Find where the given text appears and provide that cell's center as [X, Y] coordinate. 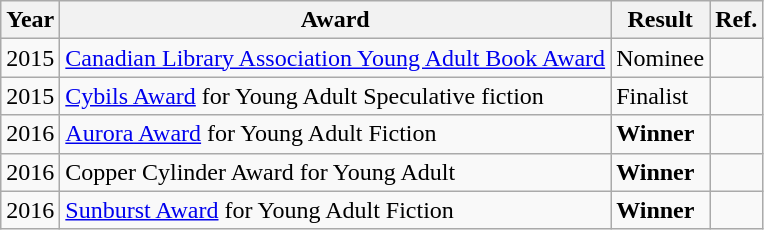
Canadian Library Association Young Adult Book Award [336, 58]
Result [660, 20]
Cybils Award for Young Adult Speculative fiction [336, 96]
Aurora Award for Young Adult Fiction [336, 134]
Year [30, 20]
Finalist [660, 96]
Copper Cylinder Award for Young Adult [336, 172]
Award [336, 20]
Sunburst Award for Young Adult Fiction [336, 210]
Ref. [736, 20]
Nominee [660, 58]
